From the cell containing the given text, extract its center point as [X, Y] coordinate. 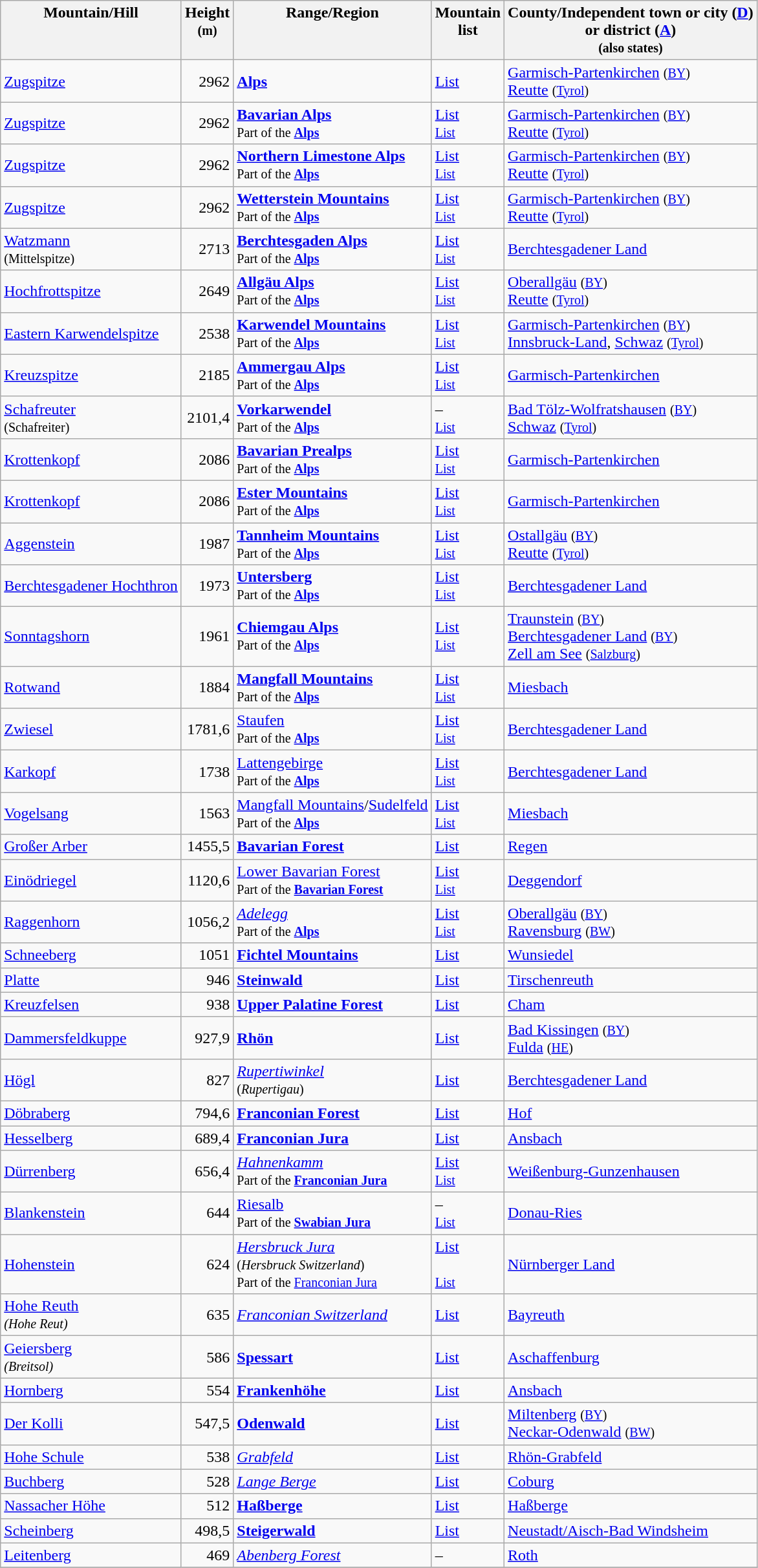
Franconian Switzerland [332, 1315]
Wetterstein MountainsPart of the Alps [332, 207]
Odenwald [332, 1423]
Einödriegel [91, 880]
Lower Bavarian ForestPart of the Bavarian Forest [332, 880]
Neustadt/Aisch-Bad Windsheim [631, 1531]
Aggenstein [91, 543]
794,6 [207, 1113]
RiesalbPart of the Swabian Jura [332, 1214]
Tirschenreuth [631, 980]
Schafreuter(Schafreiter) [91, 418]
Chiemgau AlpsPart of the Alps [332, 637]
Rotwand [91, 688]
Vogelsang [91, 813]
VorkarwendelPart of the Alps [332, 418]
Hohe Schule [91, 1457]
927,9 [207, 1038]
Height(m) [207, 30]
County/Independent town or city (D)or district (A)(also states) [631, 30]
Hohe Reuth(Hohe Reut) [91, 1315]
547,5 [207, 1423]
Karwendel MountainsPart of the Alps [332, 334]
Ester MountainsPart of the Alps [332, 502]
2101,4 [207, 418]
624 [207, 1264]
Hesselberg [91, 1138]
Scheinberg [91, 1531]
528 [207, 1481]
1781,6 [207, 729]
Miltenberg (BY)Neckar-Odenwald (BW) [631, 1423]
Franconian Forest [332, 1113]
2185 [207, 375]
Roth [631, 1555]
Kreuzfelsen [91, 1004]
Rupertiwinkel (Rupertigau) [332, 1079]
554 [207, 1390]
Spessart [332, 1357]
Hof [631, 1113]
Wunsiedel [631, 955]
Karkopf [91, 772]
635 [207, 1315]
Raggenhorn [91, 922]
1056,2 [207, 922]
Range/Region [332, 30]
538 [207, 1457]
Bad Kissingen (BY)Fulda (HE) [631, 1038]
Dammersfeldkuppe [91, 1038]
469 [207, 1555]
Garmisch-Partenkirchen (BY)Innsbruck-Land, Schwaz (Tyrol) [631, 334]
UntersbergPart of the Alps [332, 586]
1987 [207, 543]
Weißenburg-Gunzenhausen [631, 1171]
Ostallgäu (BY) Reutte (Tyrol) [631, 543]
586 [207, 1357]
Geiersberg(Breitsol) [91, 1357]
Nürnberger Land [631, 1264]
498,5 [207, 1531]
Allgäu AlpsPart of the Alps [332, 291]
Hornberg [91, 1390]
StaufenPart of the Alps [332, 729]
1120,6 [207, 880]
Aschaffenburg [631, 1357]
Buchberg [91, 1481]
Ammergau AlpsPart of the Alps [332, 375]
Grabfeld [332, 1457]
Regen [631, 847]
2538 [207, 334]
656,4 [207, 1171]
Bayreuth [631, 1315]
Upper Palatine Forest [332, 1004]
Dürrenberg [91, 1171]
Mangfall Mountains/SudelfeldPart of the Alps [332, 813]
1973 [207, 586]
Northern Limestone AlpsPart of the Alps [332, 165]
Traunstein (BY)Berchtesgadener Land (BY)Zell am See (Salzburg) [631, 637]
Berchtesgadener Hochthron [91, 586]
LattengebirgePart of the Alps [332, 772]
AdeleggPart of the Alps [332, 922]
1738 [207, 772]
Der Kolli [91, 1423]
Bavarian AlpsPart of the Alps [332, 123]
Döbraberg [91, 1113]
Coburg [631, 1481]
HahnenkammPart of the Franconian Jura [332, 1171]
827 [207, 1079]
Oberallgäu (BY)Ravensburg (BW) [631, 922]
Oberallgäu (BY)Reutte (Tyrol) [631, 291]
Mountainlist [468, 30]
1455,5 [207, 847]
Franconian Jura [332, 1138]
Mangfall MountainsPart of the Alps [332, 688]
Tannheim MountainsPart of the Alps [332, 543]
Bad Tölz-Wolfratshausen (BY)Schwaz (Tyrol) [631, 418]
2649 [207, 291]
644 [207, 1214]
Donau-Ries [631, 1214]
Lange Berge [332, 1481]
Bavarian PrealpsPart of the Alps [332, 459]
Hochfrottspitze [91, 291]
Hohenstein [91, 1264]
Platte [91, 980]
Bavarian Forest [332, 847]
1563 [207, 813]
Alps [332, 81]
Großer Arber [91, 847]
2713 [207, 249]
946 [207, 980]
512 [207, 1506]
Mountain/Hill [91, 30]
Fichtel Mountains [332, 955]
Leitenberg [91, 1555]
Rhön-Grabfeld [631, 1457]
Zwiesel [91, 729]
938 [207, 1004]
Watzmann(Mittelspitze) [91, 249]
Blankenstein [91, 1214]
1051 [207, 955]
Rhön [332, 1038]
Schneeberg [91, 955]
1884 [207, 688]
– [468, 1555]
Berchtesgaden AlpsPart of the Alps [332, 249]
Sonntagshorn [91, 637]
Hersbruck Jura (Hersbruck Switzerland)Part of the Franconian Jura [332, 1264]
Högl [91, 1079]
1961 [207, 637]
Eastern Karwendelspitze [91, 334]
Nassacher Höhe [91, 1506]
Frankenhöhe [332, 1390]
Steigerwald [332, 1531]
Abenberg Forest [332, 1555]
Deggendorf [631, 880]
Cham [631, 1004]
Kreuzspitze [91, 375]
Steinwald [332, 980]
689,4 [207, 1138]
